Search for the cell housing the specified text and yield its [x, y] center coordinate. 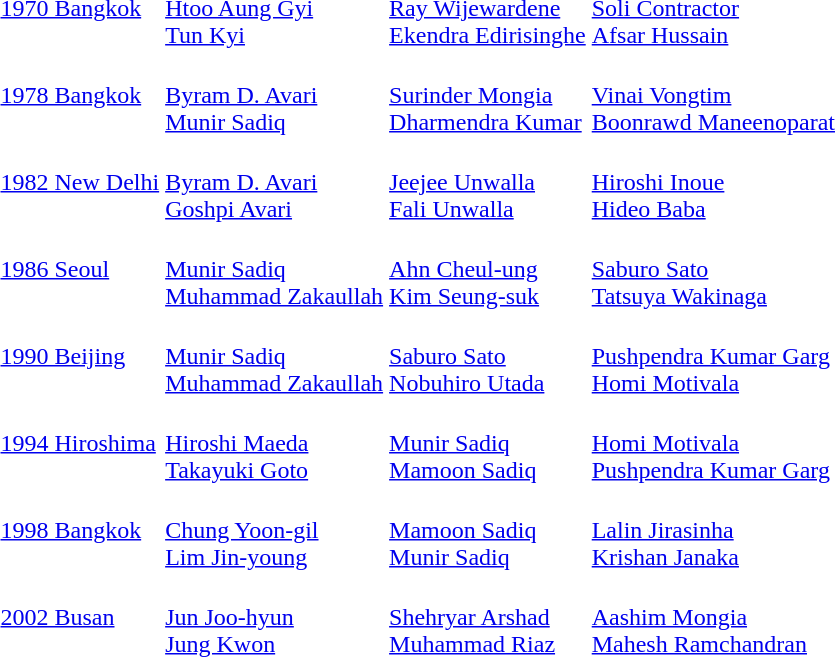
Surinder MongiaDharmendra Kumar [488, 95]
Byram D. AvariGoshpi Avari [274, 182]
Hiroshi MaedaTakayuki Goto [274, 443]
Jeejee UnwallaFali Unwalla [488, 182]
Byram D. AvariMunir Sadiq [274, 95]
Ahn Cheul-ungKim Seung-suk [488, 269]
Munir SadiqMamoon Sadiq [488, 443]
Chung Yoon-gilLim Jin-young [274, 530]
Saburo SatoNobuhiro Utada [488, 356]
Mamoon SadiqMunir Sadiq [488, 530]
